Scan for the cell matching the given text and deliver its (X, Y) coordinate at center. 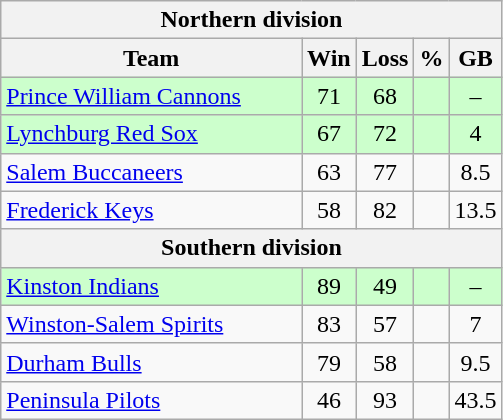
4 (476, 134)
7 (476, 324)
Durham Bulls (152, 362)
Peninsula Pilots (152, 400)
93 (385, 400)
68 (385, 96)
72 (385, 134)
82 (385, 210)
Frederick Keys (152, 210)
63 (330, 172)
8.5 (476, 172)
13.5 (476, 210)
49 (385, 286)
Southern division (252, 248)
83 (330, 324)
79 (330, 362)
GB (476, 58)
89 (330, 286)
71 (330, 96)
Team (152, 58)
Northern division (252, 20)
Prince William Cannons (152, 96)
Loss (385, 58)
9.5 (476, 362)
43.5 (476, 400)
Win (330, 58)
Winston-Salem Spirits (152, 324)
77 (385, 172)
67 (330, 134)
% (432, 58)
57 (385, 324)
Salem Buccaneers (152, 172)
Kinston Indians (152, 286)
46 (330, 400)
Lynchburg Red Sox (152, 134)
